Find where the given text appears and provide that cell's center as (x, y) coordinate. 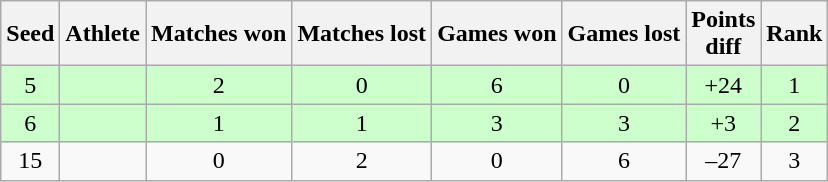
5 (30, 85)
–27 (724, 161)
Pointsdiff (724, 34)
Matches lost (362, 34)
+24 (724, 85)
15 (30, 161)
+3 (724, 123)
Seed (30, 34)
Games lost (624, 34)
Matches won (219, 34)
Games won (497, 34)
Athlete (103, 34)
Rank (794, 34)
